Extract the [X, Y] coordinate from the center of the cell holding the provided text.  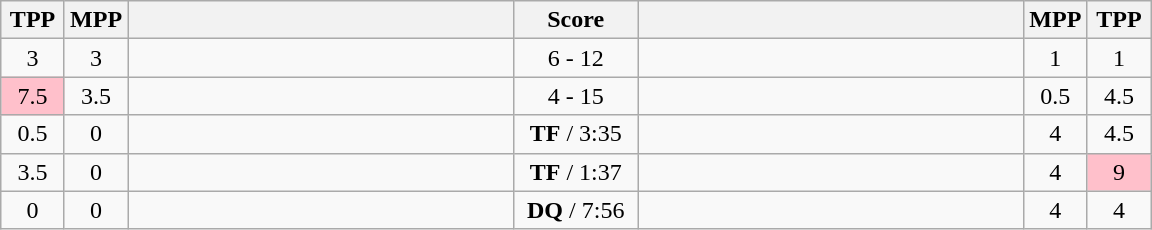
DQ / 7:56 [576, 210]
6 - 12 [576, 58]
Score [576, 20]
TF / 1:37 [576, 172]
TF / 3:35 [576, 134]
4 - 15 [576, 96]
7.5 [33, 96]
9 [1119, 172]
